Find where the given text appears and provide that cell's center as (X, Y) coordinate. 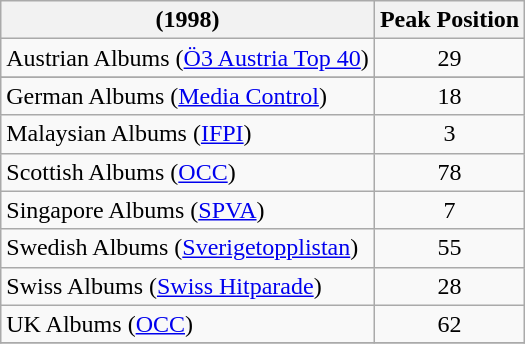
Austrian Albums (Ö3 Austria Top 40) (188, 58)
18 (449, 96)
UK Albums (OCC) (188, 324)
55 (449, 248)
78 (449, 172)
Peak Position (449, 20)
62 (449, 324)
(1998) (188, 20)
Swiss Albums (Swiss Hitparade) (188, 286)
Swedish Albums (Sverigetopplistan) (188, 248)
German Albums (Media Control) (188, 96)
Singapore Albums (SPVA) (188, 210)
Scottish Albums (OCC) (188, 172)
28 (449, 286)
Malaysian Albums (IFPI) (188, 134)
29 (449, 58)
3 (449, 134)
7 (449, 210)
